Locate the cell with the specified text and output its [X, Y] center coordinate. 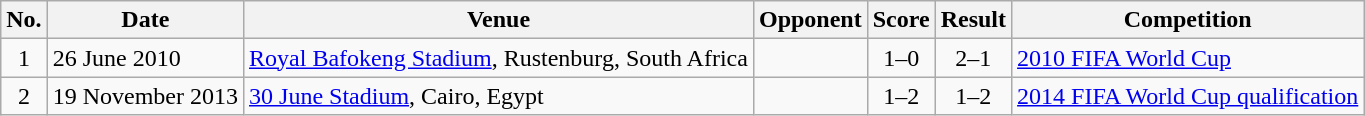
2010 FIFA World Cup [1188, 58]
19 November 2013 [145, 96]
Score [901, 20]
26 June 2010 [145, 58]
2 [24, 96]
Result [973, 20]
Opponent [810, 20]
1–0 [901, 58]
No. [24, 20]
Competition [1188, 20]
Date [145, 20]
Royal Bafokeng Stadium, Rustenburg, South Africa [499, 58]
Venue [499, 20]
1 [24, 58]
30 June Stadium, Cairo, Egypt [499, 96]
2014 FIFA World Cup qualification [1188, 96]
2–1 [973, 58]
